Capture the cell that displays the provided text and extract its (x, y) central coordinate. 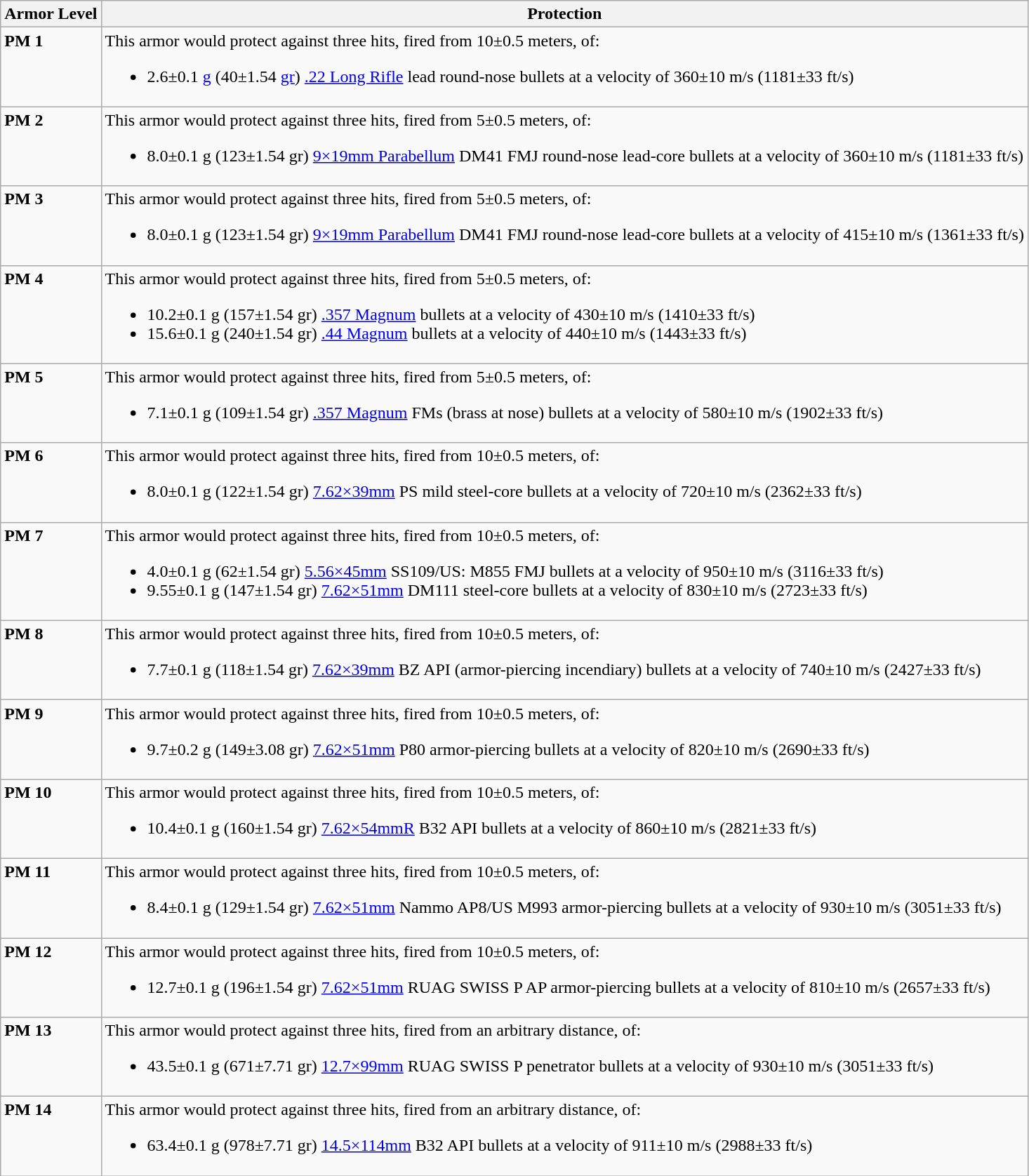
PM 10 (51, 818)
PM 6 (51, 483)
PM 14 (51, 1137)
Protection (564, 14)
PM 7 (51, 571)
PM 5 (51, 403)
PM 1 (51, 67)
PM 13 (51, 1057)
PM 11 (51, 898)
PM 9 (51, 740)
PM 8 (51, 660)
PM 4 (51, 314)
PM 3 (51, 226)
Armor Level (51, 14)
PM 2 (51, 146)
PM 12 (51, 977)
